Return the [x, y] coordinate for the center point of the cell that contains the specified text.  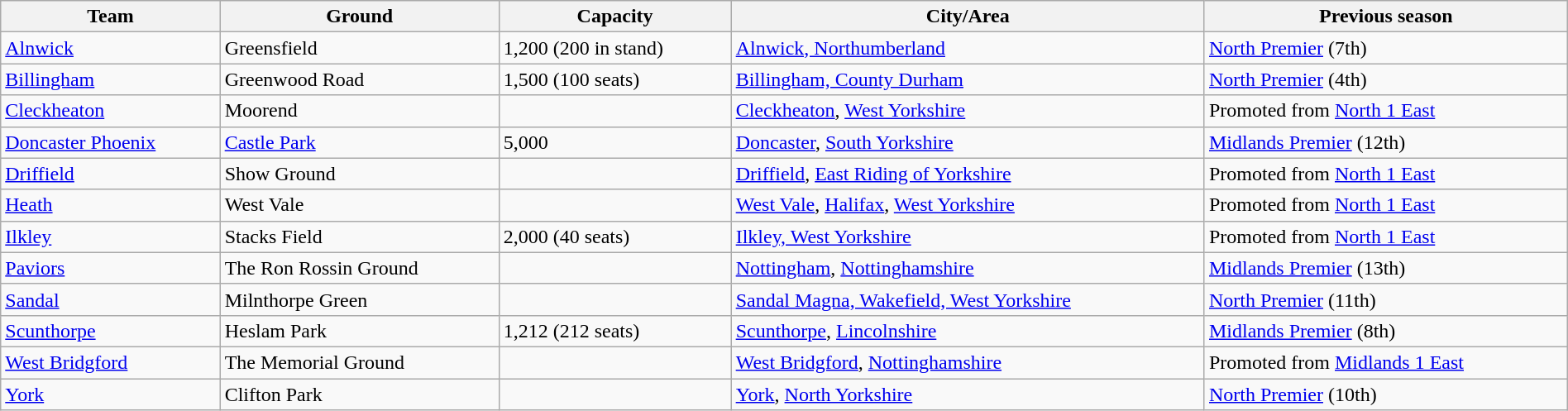
1,500 (100 seats) [615, 79]
Midlands Premier (8th) [1386, 331]
Show Ground [359, 174]
Scunthorpe, Lincolnshire [968, 331]
West Bridgford [111, 362]
Greensfield [359, 48]
The Ron Rossin Ground [359, 268]
York [111, 394]
Ilkley [111, 237]
Cleckheaton [111, 111]
Greenwood Road [359, 79]
Sandal [111, 299]
Midlands Premier (13th) [1386, 268]
Heath [111, 205]
Driffield [111, 174]
Cleckheaton, West Yorkshire [968, 111]
The Memorial Ground [359, 362]
West Vale, Halifax, West Yorkshire [968, 205]
Capacity [615, 17]
5,000 [615, 142]
Driffield, East Riding of Yorkshire [968, 174]
1,200 (200 in stand) [615, 48]
Sandal Magna, Wakefield, West Yorkshire [968, 299]
Previous season [1386, 17]
Stacks Field [359, 237]
Castle Park [359, 142]
Milnthorpe Green [359, 299]
1,212 (212 seats) [615, 331]
Moorend [359, 111]
North Premier (11th) [1386, 299]
Midlands Premier (12th) [1386, 142]
Nottingham, Nottinghamshire [968, 268]
Team [111, 17]
Alnwick, Northumberland [968, 48]
West Bridgford, Nottinghamshire [968, 362]
West Vale [359, 205]
Clifton Park [359, 394]
North Premier (10th) [1386, 394]
Alnwick [111, 48]
Scunthorpe [111, 331]
2,000 (40 seats) [615, 237]
Paviors [111, 268]
Promoted from Midlands 1 East [1386, 362]
Billingham, County Durham [968, 79]
North Premier (4th) [1386, 79]
Doncaster Phoenix [111, 142]
North Premier (7th) [1386, 48]
Heslam Park [359, 331]
City/Area [968, 17]
Ilkley, West Yorkshire [968, 237]
Billingham [111, 79]
Ground [359, 17]
Doncaster, South Yorkshire [968, 142]
York, North Yorkshire [968, 394]
